For the text-containing cell, return its midpoint in [X, Y] coordinate format. 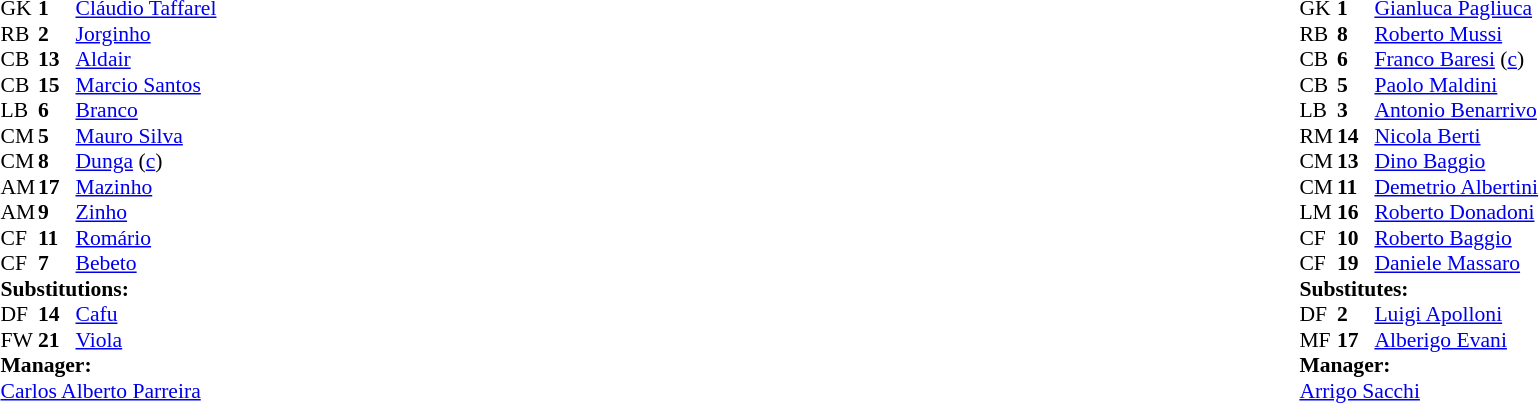
Roberto Donadoni [1456, 213]
RM [1318, 136]
15 [57, 85]
16 [1356, 213]
Daniele Massaro [1456, 263]
FW [19, 340]
7 [57, 263]
19 [1356, 263]
Aldair [146, 59]
Demetrio Albertini [1456, 187]
Paolo Maldini [1456, 85]
LM [1318, 213]
Substitutions: [108, 289]
Marcio Santos [146, 85]
Jorginho [146, 34]
Franco Baresi (c) [1456, 59]
MF [1318, 340]
9 [57, 213]
Dunga (c) [146, 161]
Mauro Silva [146, 136]
Cafu [146, 315]
21 [57, 340]
Viola [146, 340]
Substitutes: [1418, 289]
Dino Baggio [1456, 161]
Roberto Mussi [1456, 34]
3 [1356, 111]
Luigi Apolloni [1456, 315]
Antonio Benarrivo [1456, 111]
Mazinho [146, 187]
Bebeto [146, 263]
Alberigo Evani [1456, 340]
Nicola Berti [1456, 136]
Roberto Baggio [1456, 238]
Branco [146, 111]
Romário [146, 238]
Zinho [146, 213]
10 [1356, 238]
